Detect which cell encompasses the target text, then output its (X, Y) center coordinate. 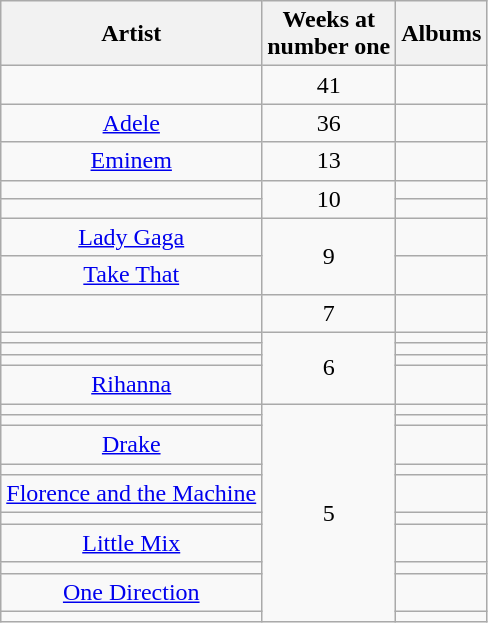
Artist (132, 34)
9 (329, 256)
Little Mix (132, 543)
Weeks atnumber one (329, 34)
Lady Gaga (132, 237)
7 (329, 313)
Rihanna (132, 384)
10 (329, 199)
Drake (132, 445)
5 (329, 514)
41 (329, 85)
Eminem (132, 161)
Albums (442, 34)
36 (329, 123)
13 (329, 161)
Adele (132, 123)
6 (329, 368)
Florence and the Machine (132, 494)
Take That (132, 275)
One Direction (132, 592)
